Return [x, y] of the center of cell containing provided text 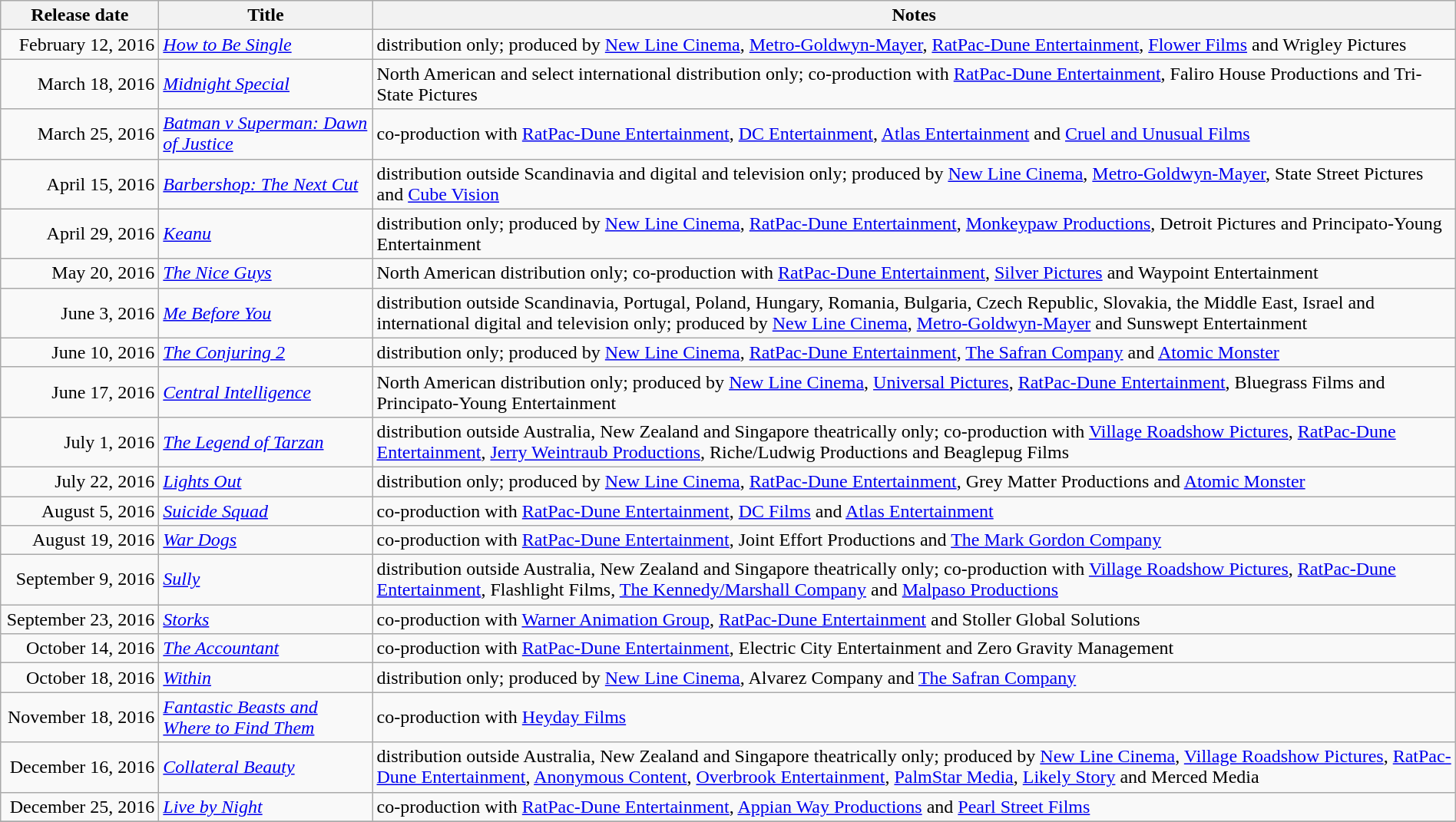
October 14, 2016 [80, 649]
July 1, 2016 [80, 442]
Title [266, 15]
Lights Out [266, 481]
Suicide Squad [266, 510]
The Nice Guys [266, 273]
April 15, 2016 [80, 184]
October 18, 2016 [80, 678]
Batman v Superman: Dawn of Justice [266, 134]
distribution only; produced by New Line Cinema, RatPac-Dune Entertainment, Grey Matter Productions and Atomic Monster [914, 481]
Midnight Special [266, 84]
co-production with Warner Animation Group, RatPac-Dune Entertainment and Stoller Global Solutions [914, 619]
The Conjuring 2 [266, 352]
November 18, 2016 [80, 717]
Within [266, 678]
Keanu [266, 233]
co-production with RatPac-Dune Entertainment, Electric City Entertainment and Zero Gravity Management [914, 649]
How to Be Single [266, 45]
December 25, 2016 [80, 807]
February 12, 2016 [80, 45]
June 17, 2016 [80, 391]
co-production with Heyday Films [914, 717]
distribution only; produced by New Line Cinema, RatPac-Dune Entertainment, Monkeypaw Productions, Detroit Pictures and Principato-Young Entertainment [914, 233]
Collateral Beauty [266, 768]
co-production with RatPac-Dune Entertainment, Joint Effort Productions and The Mark Gordon Company [914, 540]
March 18, 2016 [80, 84]
distribution only; produced by New Line Cinema, RatPac-Dune Entertainment, The Safran Company and Atomic Monster [914, 352]
December 16, 2016 [80, 768]
Me Before You [266, 313]
March 25, 2016 [80, 134]
June 3, 2016 [80, 313]
August 19, 2016 [80, 540]
July 22, 2016 [80, 481]
Release date [80, 15]
Central Intelligence [266, 391]
June 10, 2016 [80, 352]
distribution only; produced by New Line Cinema, Alvarez Company and The Safran Company [914, 678]
May 20, 2016 [80, 273]
co-production with RatPac-Dune Entertainment, DC Films and Atlas Entertainment [914, 510]
September 9, 2016 [80, 580]
Storks [266, 619]
August 5, 2016 [80, 510]
September 23, 2016 [80, 619]
Sully [266, 580]
co-production with RatPac-Dune Entertainment, DC Entertainment, Atlas Entertainment and Cruel and Unusual Films [914, 134]
North American distribution only; co-production with RatPac-Dune Entertainment, Silver Pictures and Waypoint Entertainment [914, 273]
distribution only; produced by New Line Cinema, Metro-Goldwyn-Mayer, RatPac-Dune Entertainment, Flower Films and Wrigley Pictures [914, 45]
The Legend of Tarzan [266, 442]
Live by Night [266, 807]
co-production with RatPac-Dune Entertainment, Appian Way Productions and Pearl Street Films [914, 807]
Fantastic Beasts and Where to Find Them [266, 717]
The Accountant [266, 649]
April 29, 2016 [80, 233]
Notes [914, 15]
Barbershop: The Next Cut [266, 184]
War Dogs [266, 540]
